Return (X, Y) of the center of cell containing provided text 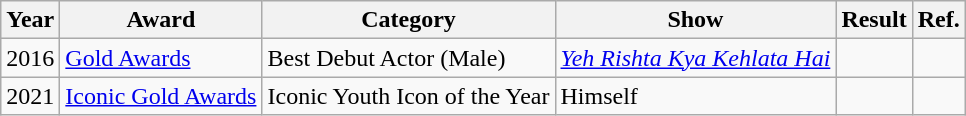
Iconic Youth Icon of the Year (408, 96)
Himself (696, 96)
Gold Awards (161, 58)
2021 (30, 96)
Show (696, 20)
Yeh Rishta Kya Kehlata Hai (696, 58)
Best Debut Actor (Male) (408, 58)
Result (874, 20)
Iconic Gold Awards (161, 96)
Ref. (938, 20)
2016 (30, 58)
Year (30, 20)
Award (161, 20)
Category (408, 20)
